Identify which cell holds the provided text, then report its [x, y] central coordinate. 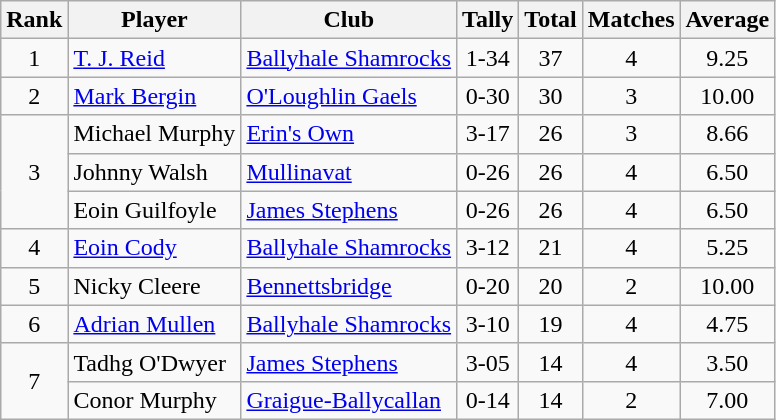
Nicky Cleere [154, 286]
Conor Murphy [154, 400]
T. J. Reid [154, 58]
5 [34, 286]
Bennettsbridge [349, 286]
0-20 [488, 286]
Tadhg O'Dwyer [154, 362]
Tally [488, 20]
Rank [34, 20]
3-05 [488, 362]
21 [551, 248]
Michael Murphy [154, 134]
19 [551, 324]
3-17 [488, 134]
7.00 [728, 400]
O'Loughlin Gaels [349, 96]
Mullinavat [349, 172]
Player [154, 20]
Mark Bergin [154, 96]
1-34 [488, 58]
Club [349, 20]
Johnny Walsh [154, 172]
Eoin Guilfoyle [154, 210]
Erin's Own [349, 134]
20 [551, 286]
0-14 [488, 400]
Graigue-Ballycallan [349, 400]
9.25 [728, 58]
0-30 [488, 96]
8.66 [728, 134]
Eoin Cody [154, 248]
5.25 [728, 248]
Matches [631, 20]
Adrian Mullen [154, 324]
3-10 [488, 324]
3-12 [488, 248]
3.50 [728, 362]
Average [728, 20]
4.75 [728, 324]
30 [551, 96]
1 [34, 58]
37 [551, 58]
6 [34, 324]
7 [34, 381]
Total [551, 20]
